For the text-containing cell, return its midpoint in [X, Y] coordinate format. 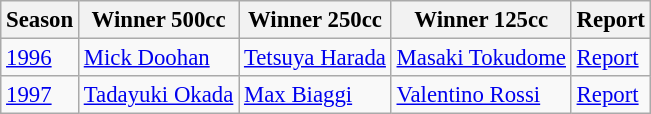
Mick Doohan [158, 58]
Max Biaggi [316, 95]
Masaki Tokudome [481, 58]
1997 [40, 95]
Winner 500cc [158, 20]
Winner 125cc [481, 20]
Tadayuki Okada [158, 95]
Season [40, 20]
1996 [40, 58]
Tetsuya Harada [316, 58]
Winner 250cc [316, 20]
Valentino Rossi [481, 95]
